Detect which cell encompasses the target text, then output its (x, y) center coordinate. 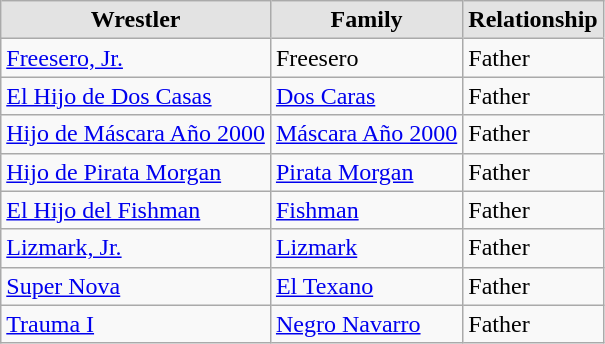
Dos Caras (366, 96)
Lizmark (366, 248)
El Hijo del Fishman (136, 210)
El Texano (366, 286)
Negro Navarro (366, 324)
Trauma I (136, 324)
Hijo de Máscara Año 2000 (136, 134)
Family (366, 20)
Pirata Morgan (366, 172)
Freesero, Jr. (136, 58)
Freesero (366, 58)
Lizmark, Jr. (136, 248)
Wrestler (136, 20)
Hijo de Pirata Morgan (136, 172)
Relationship (533, 20)
El Hijo de Dos Casas (136, 96)
Máscara Año 2000 (366, 134)
Fishman (366, 210)
Super Nova (136, 286)
